Extract the (x, y) coordinate from the center of the cell holding the provided text.  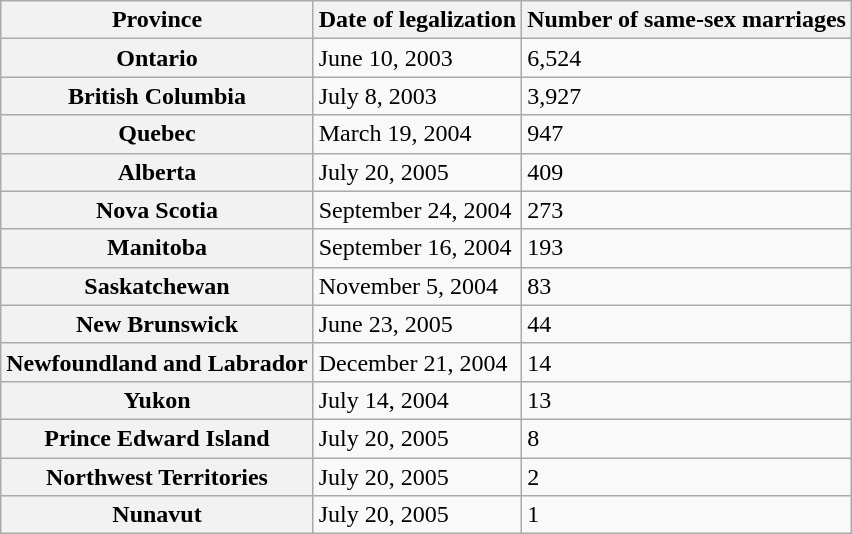
Date of legalization (417, 20)
Quebec (157, 134)
Newfoundland and Labrador (157, 362)
July 8, 2003 (417, 96)
Alberta (157, 172)
September 16, 2004 (417, 248)
83 (687, 286)
British Columbia (157, 96)
Yukon (157, 400)
July 14, 2004 (417, 400)
193 (687, 248)
1 (687, 515)
New Brunswick (157, 324)
Saskatchewan (157, 286)
13 (687, 400)
November 5, 2004 (417, 286)
409 (687, 172)
947 (687, 134)
June 23, 2005 (417, 324)
December 21, 2004 (417, 362)
6,524 (687, 58)
Nunavut (157, 515)
June 10, 2003 (417, 58)
8 (687, 438)
Number of same-sex marriages (687, 20)
Province (157, 20)
44 (687, 324)
March 19, 2004 (417, 134)
Ontario (157, 58)
Prince Edward Island (157, 438)
Nova Scotia (157, 210)
14 (687, 362)
September 24, 2004 (417, 210)
273 (687, 210)
2 (687, 477)
3,927 (687, 96)
Manitoba (157, 248)
Northwest Territories (157, 477)
